Return the (x, y) coordinate for the center point of the cell that contains the specified text.  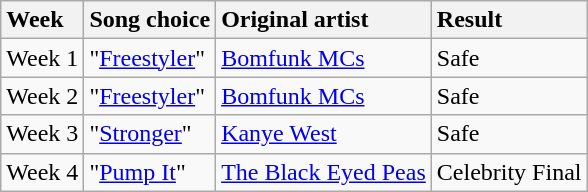
Song choice (150, 20)
Week (42, 20)
Week 2 (42, 96)
"Stronger" (150, 134)
Celebrity Final (509, 172)
Week 1 (42, 58)
Original artist (324, 20)
Kanye West (324, 134)
Week 3 (42, 134)
The Black Eyed Peas (324, 172)
Week 4 (42, 172)
Result (509, 20)
"Pump It" (150, 172)
